Return the [X, Y] coordinate for the center point of the cell that contains the specified text.  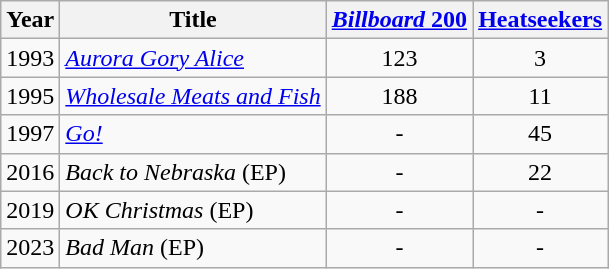
22 [540, 172]
3 [540, 58]
1993 [30, 58]
2016 [30, 172]
11 [540, 96]
Year [30, 20]
123 [399, 58]
1995 [30, 96]
1997 [30, 134]
Heatseekers [540, 20]
Bad Man (EP) [193, 248]
2019 [30, 210]
OK Christmas (EP) [193, 210]
Aurora Gory Alice [193, 58]
2023 [30, 248]
Billboard 200 [399, 20]
Back to Nebraska (EP) [193, 172]
Wholesale Meats and Fish [193, 96]
Go! [193, 134]
45 [540, 134]
Title [193, 20]
188 [399, 96]
